Return [X, Y] of the center of cell containing provided text 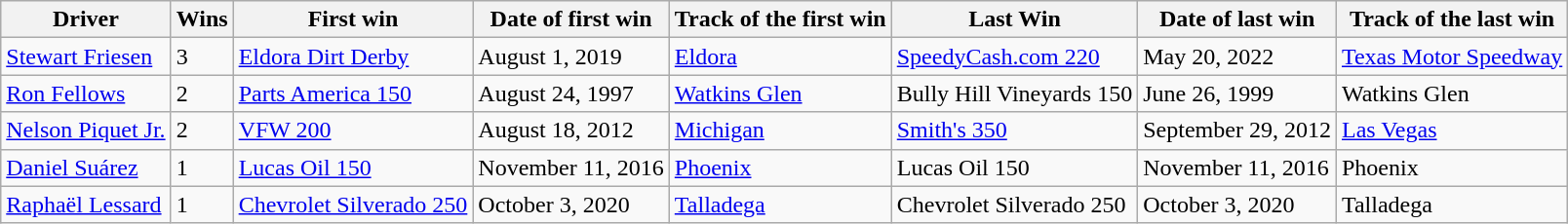
Texas Motor Speedway [1451, 56]
Stewart Friesen [86, 56]
First win [353, 19]
Las Vegas [1451, 131]
Date of last win [1237, 19]
Daniel Suárez [86, 168]
Ron Fellows [86, 93]
3 [202, 56]
Parts America 150 [353, 93]
Driver [86, 19]
May 20, 2022 [1237, 56]
June 26, 1999 [1237, 93]
Track of the first win [780, 19]
Raphaël Lessard [86, 205]
Nelson Piquet Jr. [86, 131]
Bully Hill Vineyards 150 [1014, 93]
Eldora [780, 56]
Last Win [1014, 19]
Wins [202, 19]
Smith's 350 [1014, 131]
September 29, 2012 [1237, 131]
SpeedyCash.com 220 [1014, 56]
Eldora Dirt Derby [353, 56]
Michigan [780, 131]
Date of first win [571, 19]
August 24, 1997 [571, 93]
August 18, 2012 [571, 131]
VFW 200 [353, 131]
Track of the last win [1451, 19]
August 1, 2019 [571, 56]
